Detect which cell encompasses the target text, then output its (X, Y) center coordinate. 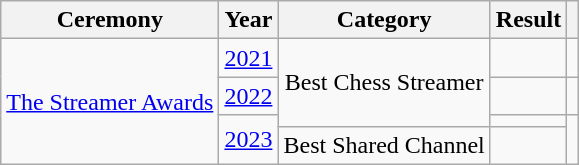
Ceremony (110, 20)
Best Shared Channel (384, 145)
Year (248, 20)
The Streamer Awards (110, 102)
2021 (248, 58)
Category (384, 20)
2022 (248, 96)
Result (528, 20)
Best Chess Streamer (384, 82)
2023 (248, 140)
